Search for the cell housing the specified text and yield its (x, y) center coordinate. 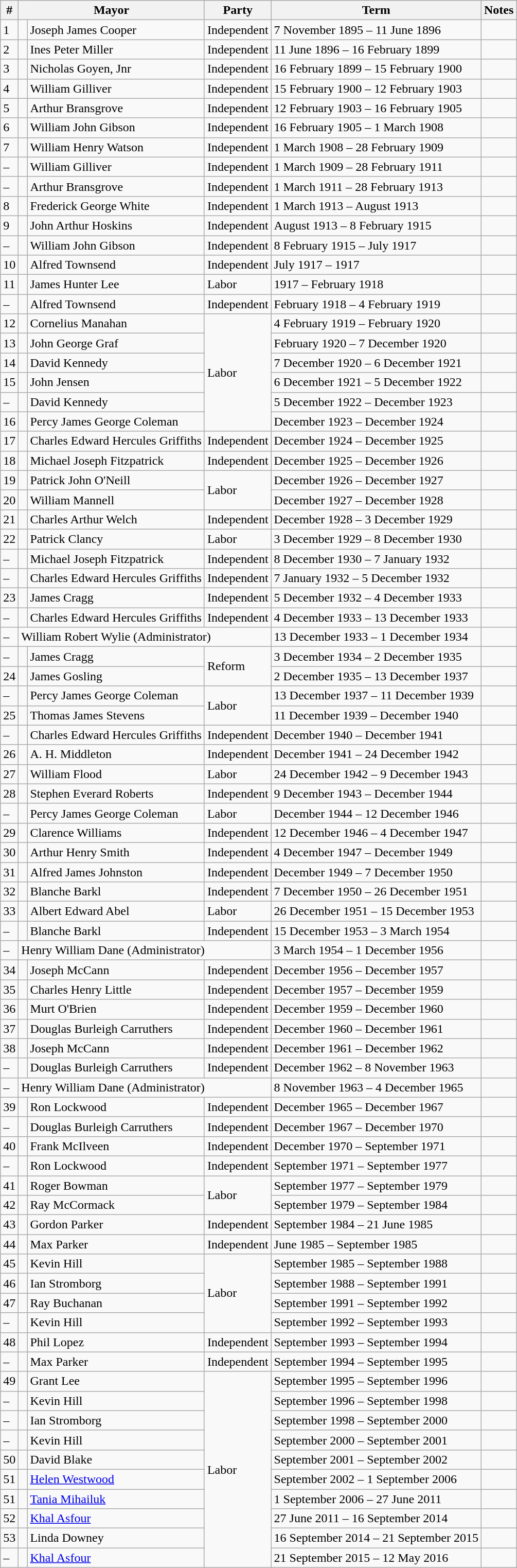
32 (9, 892)
September 1994 – September 1995 (376, 1362)
12 December 1946 – 4 December 1947 (376, 833)
1 March 1911 – 28 February 1913 (376, 186)
3 December 1934 – 2 December 1935 (376, 657)
September 2000 – September 2001 (376, 1440)
29 (9, 833)
8 November 1963 – 4 December 1965 (376, 1087)
26 December 1951 – 15 December 1953 (376, 911)
8 December 1930 – 7 January 1932 (376, 558)
43 (9, 1225)
Patrick Clancy (116, 539)
23 (9, 598)
Arthur Henry Smith (116, 852)
53 (9, 1538)
10 (9, 265)
David Blake (116, 1459)
December 1940 – December 1941 (376, 735)
Joseph James Cooper (116, 30)
46 (9, 1283)
8 February 1915 – July 1917 (376, 245)
September 1977 – September 1979 (376, 1185)
Patrick John O'Neill (116, 480)
February 1918 – 4 February 1919 (376, 304)
Frank McIlveen (116, 1146)
Charles Henry Little (116, 990)
February 1920 – 7 December 1920 (376, 343)
Grant Lee (116, 1381)
21 (9, 519)
3 December 1929 – 8 December 1930 (376, 539)
December 1962 – 8 November 1963 (376, 1068)
William Robert Wylie (Administrator) (145, 637)
December 1923 – December 1924 (376, 421)
11 (9, 285)
December 1924 – December 1925 (376, 441)
Stephen Everard Roberts (116, 794)
June 1985 – September 1985 (376, 1244)
September 1988 – September 1991 (376, 1283)
30 (9, 852)
15 (9, 382)
# (9, 10)
William Flood (116, 774)
Albert Edward Abel (116, 911)
Phil Lopez (116, 1342)
Notes (498, 10)
December 1926 – December 1927 (376, 480)
21 September 2015 – 12 May 2016 (376, 1558)
28 (9, 794)
4 (9, 89)
24 December 1942 – 9 December 1943 (376, 774)
December 1928 – 3 December 1929 (376, 519)
5 (9, 108)
16 (9, 421)
1 (9, 30)
13 (9, 343)
Reform (238, 666)
2 (9, 49)
9 December 1943 – December 1944 (376, 794)
Mayor (112, 10)
Linda Downey (116, 1538)
Ines Peter Miller (116, 49)
September 1991 – September 1992 (376, 1303)
Tania Mihailuk (116, 1499)
September 1993 – September 1994 (376, 1342)
James Gosling (116, 676)
Thomas James Stevens (116, 715)
35 (9, 990)
45 (9, 1264)
3 March 1954 – 1 December 1956 (376, 950)
William Henry Watson (116, 147)
17 (9, 441)
36 (9, 1009)
September 2002 – 1 September 2006 (376, 1479)
5 December 1932 – 4 December 1933 (376, 598)
16 February 1899 – 15 February 1900 (376, 69)
December 1949 – 7 December 1950 (376, 872)
September 1984 – 21 June 1985 (376, 1225)
December 1941 – 24 December 1942 (376, 754)
7 December 1950 – 26 December 1951 (376, 892)
John George Graf (116, 343)
December 1925 – December 1926 (376, 461)
37 (9, 1029)
8 (9, 206)
52 (9, 1519)
December 1965 – December 1967 (376, 1107)
4 December 1947 – December 1949 (376, 852)
December 1957 – December 1959 (376, 990)
Term (376, 10)
December 1960 – December 1961 (376, 1029)
Ray McCormack (116, 1205)
27 June 2011 – 16 September 2014 (376, 1519)
6 December 1921 – 5 December 1922 (376, 382)
Helen Westwood (116, 1479)
27 (9, 774)
1 March 1913 – August 1913 (376, 206)
16 September 2014 – 21 September 2015 (376, 1538)
50 (9, 1459)
7 November 1895 – 11 June 1896 (376, 30)
22 (9, 539)
31 (9, 872)
Frederick George White (116, 206)
12 February 1903 – 16 February 1905 (376, 108)
A. H. Middleton (116, 754)
40 (9, 1146)
September 1998 – September 2000 (376, 1420)
26 (9, 754)
September 1995 – September 1996 (376, 1381)
15 December 1953 – 3 March 1954 (376, 931)
December 1967 – December 1970 (376, 1126)
12 (9, 324)
Nicholas Goyen, Jnr (116, 69)
September 1985 – September 1988 (376, 1264)
6 (9, 128)
9 (9, 225)
47 (9, 1303)
1 September 2006 – 27 June 2011 (376, 1499)
11 December 1939 – December 1940 (376, 715)
15 February 1900 – 12 February 1903 (376, 89)
16 February 1905 – 1 March 1908 (376, 128)
33 (9, 911)
John Arthur Hoskins (116, 225)
2 December 1935 – 13 December 1937 (376, 676)
44 (9, 1244)
December 1927 – December 1928 (376, 500)
3 (9, 69)
34 (9, 970)
September 1979 – September 1984 (376, 1205)
13 December 1937 – 11 December 1939 (376, 696)
5 December 1922 – December 1923 (376, 402)
4 February 1919 – February 1920 (376, 324)
24 (9, 676)
4 December 1933 – 13 December 1933 (376, 618)
Murt O'Brien (116, 1009)
14 (9, 363)
James Hunter Lee (116, 285)
July 1917 – 1917 (376, 265)
Clarence Williams (116, 833)
1917 – February 1918 (376, 285)
38 (9, 1048)
December 1961 – December 1962 (376, 1048)
11 June 1896 – 16 February 1899 (376, 49)
December 1956 – December 1957 (376, 970)
August 1913 – 8 February 1915 (376, 225)
Ray Buchanan (116, 1303)
19 (9, 480)
September 1971 – September 1977 (376, 1166)
25 (9, 715)
September 1992 – September 1993 (376, 1323)
December 1959 – December 1960 (376, 1009)
20 (9, 500)
18 (9, 461)
48 (9, 1342)
39 (9, 1107)
Party (238, 10)
49 (9, 1381)
December 1970 – September 1971 (376, 1146)
Gordon Parker (116, 1225)
1 March 1908 – 28 February 1909 (376, 147)
September 2001 – September 2002 (376, 1459)
7 (9, 147)
42 (9, 1205)
Alfred James Johnston (116, 872)
7 December 1920 – 6 December 1921 (376, 363)
Roger Bowman (116, 1185)
13 December 1933 – 1 December 1934 (376, 637)
Cornelius Manahan (116, 324)
John Jensen (116, 382)
1 March 1909 – 28 February 1911 (376, 167)
41 (9, 1185)
7 January 1932 – 5 December 1932 (376, 578)
William Mannell (116, 500)
December 1944 – 12 December 1946 (376, 813)
September 1996 – September 1998 (376, 1401)
Charles Arthur Welch (116, 519)
